Extract the (X, Y) coordinate from the center of the cell holding the provided text.  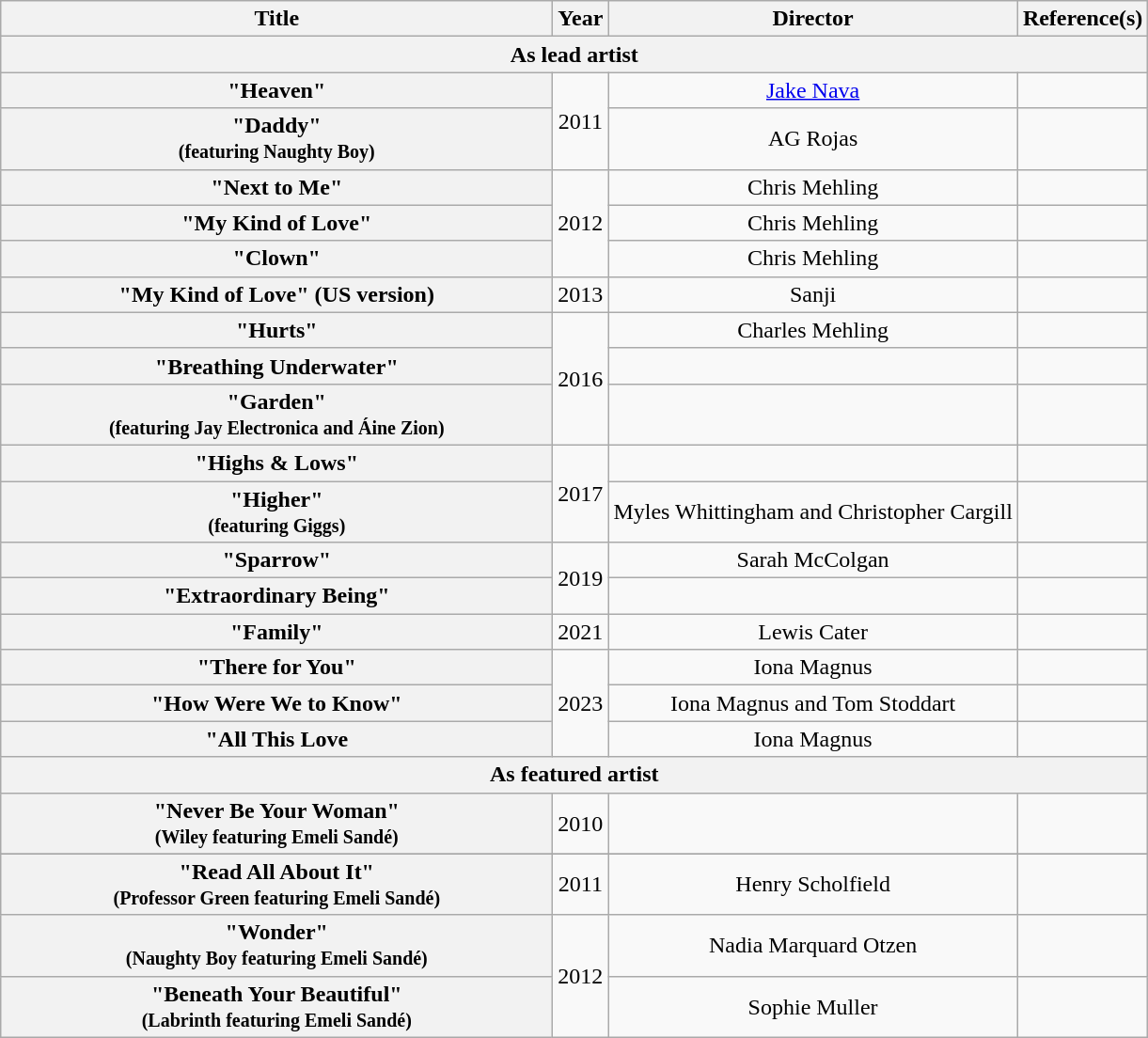
2010 (581, 824)
"Read All About It"(Professor Green featuring Emeli Sandé) (276, 884)
"Wonder"(Naughty Boy featuring Emeli Sandé) (276, 946)
As lead artist (574, 55)
Lewis Cater (812, 632)
2016 (581, 378)
2023 (581, 703)
"Garden"(featuring Jay Electronica and Áine Zion) (276, 414)
Myles Whittingham and Christopher Cargill (812, 511)
"Family" (276, 632)
"My Kind of Love" (276, 223)
Henry Scholfield (812, 884)
"Clown" (276, 259)
"My Kind of Love" (US version) (276, 294)
"Next to Me" (276, 187)
2017 (581, 493)
As featured artist (574, 775)
2013 (581, 294)
"There for You" (276, 668)
Reference(s) (1083, 19)
2019 (581, 578)
"Breathing Underwater" (276, 366)
"Heaven" (276, 90)
AG Rojas (812, 139)
"Highs & Lows" (276, 463)
Sophie Muller (812, 1006)
Nadia Marquard Otzen (812, 946)
Sarah McColgan (812, 560)
Director (812, 19)
Charles Mehling (812, 330)
"Never Be Your Woman"(Wiley featuring Emeli Sandé) (276, 824)
Jake Nava (812, 90)
"Higher"(featuring Giggs) (276, 511)
"Daddy"(featuring Naughty Boy) (276, 139)
Year (581, 19)
Sanji (812, 294)
Iona Magnus and Tom Stoddart (812, 703)
Title (276, 19)
"Hurts" (276, 330)
2021 (581, 632)
"Beneath Your Beautiful"(Labrinth featuring Emeli Sandé) (276, 1006)
"Sparrow" (276, 560)
"Extraordinary Being" (276, 596)
"How Were We to Know" (276, 703)
"All This Love (276, 739)
